Provide the [x, y] coordinate of the cell's center where the given text is located.  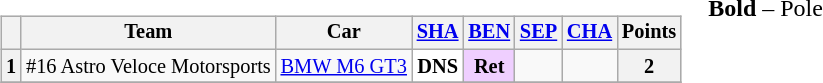
1 [11, 66]
Car [344, 33]
SHA [438, 33]
Points [649, 33]
BMW M6 GT3 [344, 66]
DNS [438, 66]
SEP [538, 33]
2 [649, 66]
CHA [590, 33]
BEN [489, 33]
#16 Astro Veloce Motorsports [148, 66]
Team [148, 33]
Ret [489, 66]
